Search for the cell housing the specified text and yield its [X, Y] center coordinate. 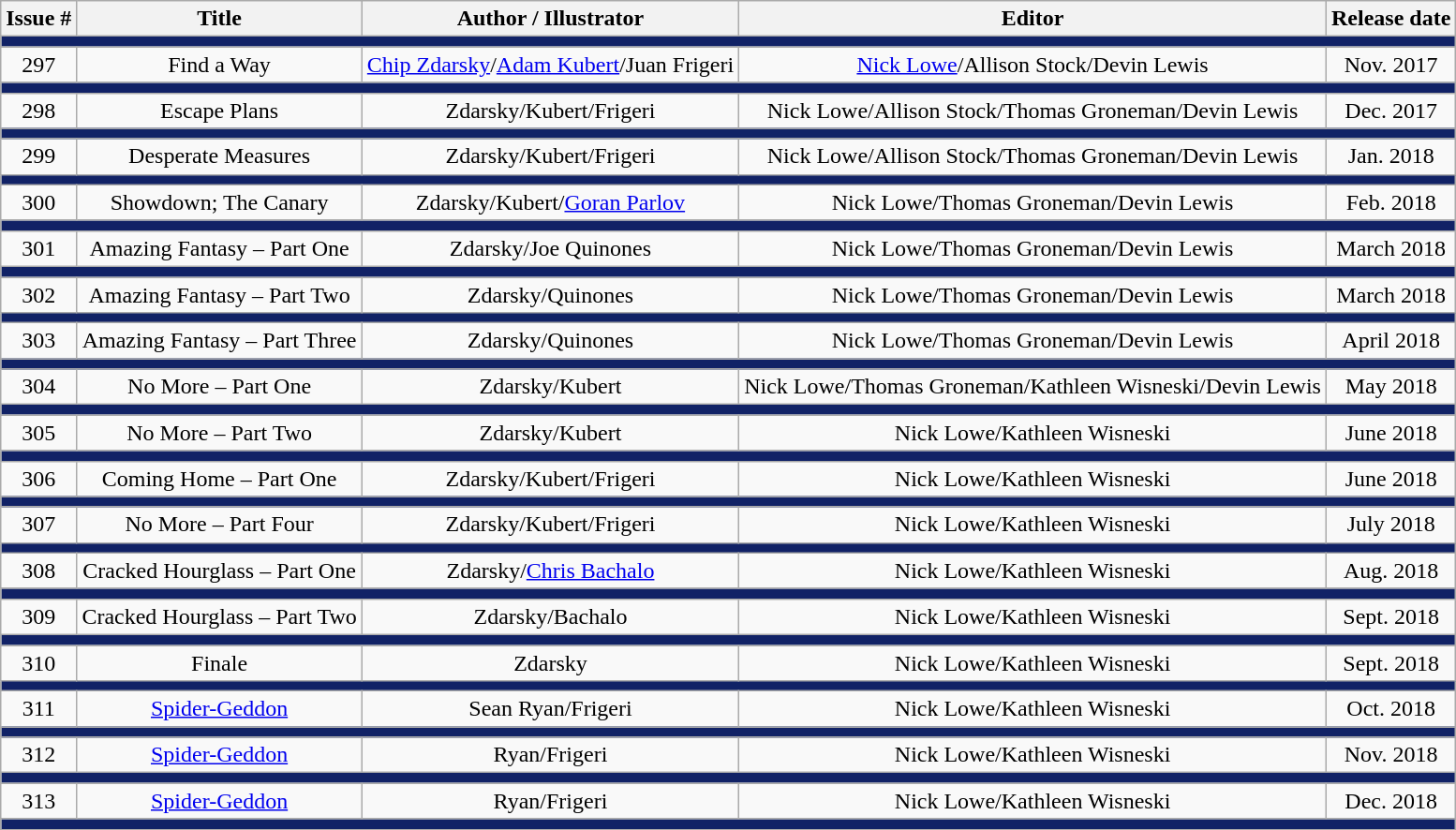
303 [39, 341]
Cracked Hourglass – Part Two [219, 616]
No More – Part Four [219, 525]
313 [39, 801]
Cracked Hourglass – Part One [219, 571]
Amazing Fantasy – Part One [219, 248]
311 [39, 709]
Oct. 2018 [1390, 709]
Nov. 2018 [1390, 755]
307 [39, 525]
301 [39, 248]
No More – Part One [219, 387]
Amazing Fantasy – Part Three [219, 341]
Nick Lowe/Thomas Groneman/Kathleen Wisneski/Devin Lewis [1033, 387]
Feb. 2018 [1390, 202]
May 2018 [1390, 387]
Zdarsky/Bachalo [550, 616]
306 [39, 479]
Aug. 2018 [1390, 571]
Dec. 2018 [1390, 801]
Coming Home – Part One [219, 479]
304 [39, 387]
Editor [1033, 19]
Issue # [39, 19]
309 [39, 616]
310 [39, 662]
Escape Plans [219, 111]
Sean Ryan/Frigeri [550, 709]
Find a Way [219, 65]
April 2018 [1390, 341]
Release date [1390, 19]
Author / Illustrator [550, 19]
Amazing Fantasy – Part Two [219, 295]
Dec. 2017 [1390, 111]
308 [39, 571]
Nick Lowe/Allison Stock/Devin Lewis [1033, 65]
298 [39, 111]
Zdarsky [550, 662]
312 [39, 755]
302 [39, 295]
Zdarsky/Chris Bachalo [550, 571]
300 [39, 202]
Desperate Measures [219, 156]
No More – Part Two [219, 433]
Finale [219, 662]
297 [39, 65]
Title [219, 19]
Jan. 2018 [1390, 156]
305 [39, 433]
299 [39, 156]
Zdarsky/Kubert/Goran Parlov [550, 202]
Nov. 2017 [1390, 65]
Chip Zdarsky/Adam Kubert/Juan Frigeri [550, 65]
Showdown; The Canary [219, 202]
July 2018 [1390, 525]
Zdarsky/Joe Quinones [550, 248]
